Pinpoint the cell where the given text exists, returning its [X, Y] midpoint coordinate. 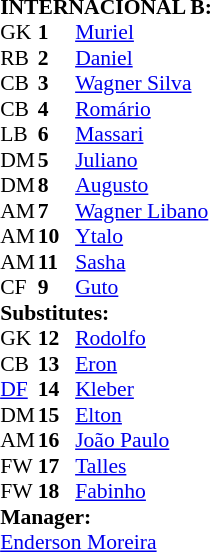
12 [57, 339]
3 [57, 83]
7 [57, 211]
14 [57, 389]
5 [57, 160]
13 [57, 364]
11 [57, 262]
18 [57, 491]
15 [57, 415]
16 [57, 441]
LB [19, 135]
9 [57, 287]
1 [57, 33]
8 [57, 185]
DF [19, 389]
6 [57, 135]
2 [57, 58]
RB [19, 58]
17 [57, 466]
4 [57, 109]
CF [19, 287]
10 [57, 237]
